Return the (X, Y) coordinate for the center point of the cell that contains the specified text.  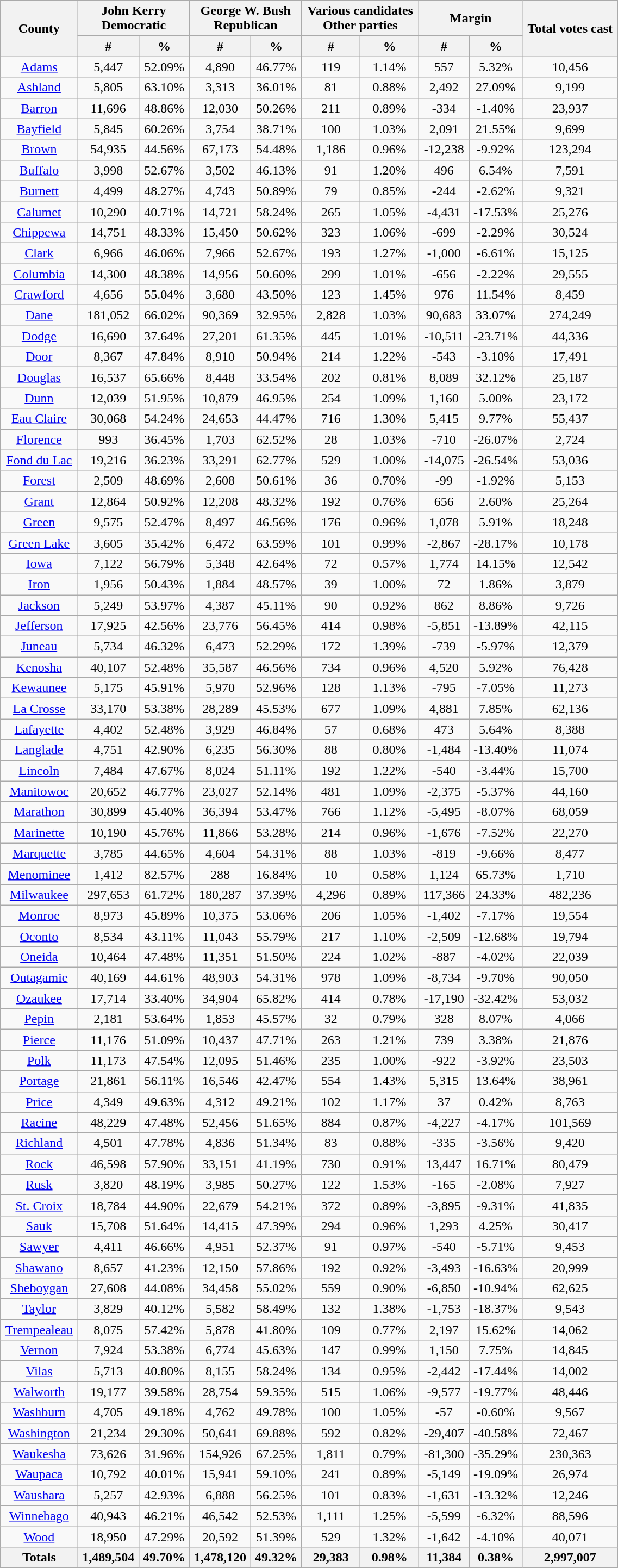
17,925 (108, 626)
42.47% (276, 1081)
297,653 (108, 895)
1.17% (390, 1102)
147 (331, 1350)
13.64% (496, 1081)
40.01% (164, 1474)
1,811 (331, 1454)
-5.37% (496, 791)
47.84% (164, 357)
3,829 (108, 1309)
33,170 (108, 709)
Buffalo (39, 170)
25,187 (570, 377)
4,520 (445, 667)
6,472 (220, 543)
46.13% (276, 170)
30,899 (108, 812)
4,402 (108, 729)
265 (331, 212)
Various candidatesOther parties (360, 18)
-2,442 (445, 1371)
24,653 (220, 419)
224 (331, 957)
52.47% (164, 522)
11,173 (108, 1061)
3,985 (220, 1185)
299 (331, 274)
8,089 (445, 377)
4,411 (108, 1247)
-5.71% (496, 1247)
51.95% (164, 398)
Taylor (39, 1309)
-8,734 (445, 978)
15,708 (108, 1226)
3,820 (108, 1185)
6,888 (220, 1495)
3,879 (570, 584)
21,861 (108, 1081)
45.11% (276, 605)
16.71% (496, 1164)
26,974 (570, 1474)
20,592 (220, 1536)
-9.66% (496, 853)
7,591 (570, 170)
0.80% (390, 750)
5,153 (570, 481)
119 (331, 67)
-57 (445, 1412)
14,415 (220, 1226)
35,587 (220, 667)
53.47% (276, 812)
12,379 (570, 647)
10,290 (108, 212)
48,446 (570, 1392)
32.12% (496, 377)
Manitowoc (39, 791)
2,828 (331, 315)
12,542 (570, 563)
Grant (39, 501)
60.26% (164, 129)
81 (331, 88)
30,068 (108, 419)
51.09% (164, 1040)
Fond du Lac (39, 460)
193 (331, 253)
40.80% (164, 1371)
51.11% (276, 771)
54.21% (276, 1205)
13,447 (445, 1164)
Door (39, 357)
56.45% (276, 626)
2,724 (570, 439)
8,388 (570, 729)
515 (331, 1392)
1.86% (496, 584)
38.71% (276, 129)
49.21% (276, 1102)
Kewaunee (39, 688)
57 (331, 729)
51.50% (276, 957)
4,387 (220, 605)
45.89% (164, 915)
Clark (39, 253)
2,492 (445, 88)
1,412 (108, 874)
12,208 (220, 501)
1,111 (331, 1516)
53.28% (276, 833)
-9.31% (496, 1205)
25,276 (570, 212)
3.38% (496, 1040)
52,456 (220, 1123)
Lincoln (39, 771)
11,866 (220, 833)
9,575 (108, 522)
40,169 (108, 978)
49.63% (164, 1102)
-10.94% (496, 1288)
445 (331, 336)
17,714 (108, 999)
Green Lake (39, 543)
Forest (39, 481)
5,734 (108, 647)
2,608 (220, 481)
53,032 (570, 999)
Chippewa (39, 232)
-1.40% (496, 108)
33.07% (496, 315)
67,173 (220, 150)
123,294 (570, 150)
5,249 (108, 605)
Price (39, 1102)
202 (331, 377)
Jefferson (39, 626)
5,713 (108, 1371)
52.29% (276, 647)
65.82% (276, 999)
0.68% (390, 729)
33,151 (220, 1164)
554 (331, 1081)
21,876 (570, 1040)
36 (331, 481)
37 (445, 1102)
Green (39, 522)
7,122 (108, 563)
55.02% (276, 1288)
-819 (445, 853)
-3.56% (496, 1143)
79 (331, 191)
8,459 (570, 295)
1,293 (445, 1226)
47.54% (164, 1061)
54,935 (108, 150)
Monroe (39, 915)
3,754 (220, 129)
48.19% (164, 1185)
Richland (39, 1143)
12,246 (570, 1495)
14.15% (496, 563)
48,229 (108, 1123)
-29,407 (445, 1433)
24.33% (496, 895)
8,497 (220, 522)
48.33% (164, 232)
0.90% (390, 1288)
40.71% (164, 212)
37.64% (164, 336)
Sheboygan (39, 1288)
263 (331, 1040)
48.69% (164, 481)
6,473 (220, 647)
1.13% (390, 688)
Iowa (39, 563)
Trempealeau (39, 1330)
-6.61% (496, 253)
42.64% (276, 563)
117,366 (445, 895)
-165 (445, 1185)
50.61% (276, 481)
2,997,007 (570, 1557)
22,039 (570, 957)
3,502 (220, 170)
Pierce (39, 1040)
4,705 (108, 1412)
27,608 (108, 1288)
23,027 (220, 791)
42.56% (164, 626)
44.56% (164, 150)
65.73% (496, 874)
Waupaca (39, 1474)
14,300 (108, 274)
1.38% (390, 1309)
211 (331, 108)
Brown (39, 150)
4,881 (445, 709)
2,197 (445, 1330)
46.95% (276, 398)
4,751 (108, 750)
-99 (445, 481)
0.97% (390, 1247)
-13.89% (496, 626)
0.70% (390, 481)
3,680 (220, 295)
23,937 (570, 108)
132 (331, 1309)
Racine (39, 1123)
1.10% (390, 936)
323 (331, 232)
-5,599 (445, 1516)
7.85% (496, 709)
4,349 (108, 1102)
2.60% (496, 501)
3,998 (108, 170)
63.10% (164, 88)
-3.92% (496, 1061)
45.53% (276, 709)
County (39, 28)
55.79% (276, 936)
32 (331, 1019)
3,785 (108, 853)
8,075 (108, 1330)
Walworth (39, 1392)
46,542 (220, 1516)
45.91% (164, 688)
41.23% (164, 1268)
4.25% (496, 1226)
1.20% (390, 170)
50,641 (220, 1433)
Oneida (39, 957)
80,479 (570, 1164)
15,125 (570, 253)
7,484 (108, 771)
10 (331, 874)
-2.22% (496, 274)
62.77% (276, 460)
-1.92% (496, 481)
51.46% (276, 1061)
0.95% (390, 1371)
66.02% (164, 315)
-887 (445, 957)
39.58% (164, 1392)
53.97% (164, 605)
Rusk (39, 1185)
-1,484 (445, 750)
10,464 (108, 957)
Crawford (39, 295)
63.59% (276, 543)
5.32% (496, 67)
18,950 (108, 1536)
1.45% (390, 295)
Eau Claire (39, 419)
44,160 (570, 791)
88,596 (570, 1516)
14,956 (220, 274)
George W. BushRepublican (246, 18)
5,175 (108, 688)
9.77% (496, 419)
Sauk (39, 1226)
5,878 (220, 1330)
36.23% (164, 460)
52.09% (164, 67)
8,657 (108, 1268)
11,043 (220, 936)
45.57% (276, 1019)
53.64% (164, 1019)
57.90% (164, 1164)
34,904 (220, 999)
10,375 (220, 915)
-739 (445, 647)
1,124 (445, 874)
90,050 (570, 978)
217 (331, 936)
28,754 (220, 1392)
42,115 (570, 626)
90 (331, 605)
1.21% (390, 1040)
101,569 (570, 1123)
14,845 (570, 1350)
656 (445, 501)
50.26% (276, 108)
14,062 (570, 1330)
6,966 (108, 253)
12,095 (220, 1061)
44.47% (276, 419)
56.25% (276, 1495)
51.65% (276, 1123)
8.86% (496, 605)
-13.32% (496, 1495)
288 (220, 874)
67.25% (276, 1454)
Milwaukee (39, 895)
56.79% (164, 563)
Winnebago (39, 1516)
-26.07% (496, 439)
11.54% (496, 295)
11,384 (445, 1557)
28,289 (220, 709)
44.08% (164, 1288)
3,929 (220, 729)
42.90% (164, 750)
-244 (445, 191)
-17.44% (496, 1371)
Dunn (39, 398)
32.95% (276, 315)
9,726 (570, 605)
La Crosse (39, 709)
48.27% (164, 191)
-0.60% (496, 1412)
-335 (445, 1143)
241 (331, 1474)
-7.52% (496, 833)
36.01% (276, 88)
11,351 (220, 957)
-5,851 (445, 626)
5,257 (108, 1495)
-28.17% (496, 543)
Dodge (39, 336)
30,417 (570, 1226)
8,367 (108, 357)
St. Croix (39, 1205)
3,313 (220, 88)
Calumet (39, 212)
36,394 (220, 812)
14,002 (570, 1371)
7.75% (496, 1350)
27.09% (496, 88)
Ashland (39, 88)
6,235 (220, 750)
48.38% (164, 274)
46,598 (108, 1164)
72,467 (570, 1433)
82.57% (164, 874)
3,605 (108, 543)
0.57% (390, 563)
274,249 (570, 315)
-3,493 (445, 1268)
9,321 (570, 191)
45.76% (164, 833)
29,383 (331, 1557)
44.90% (164, 1205)
716 (331, 419)
-9,577 (445, 1392)
5.92% (496, 667)
Burnett (39, 191)
15,941 (220, 1474)
-35.29% (496, 1454)
Totals (39, 1557)
33.40% (164, 999)
40.12% (164, 1309)
27,201 (220, 336)
481 (331, 791)
29,555 (570, 274)
-3,895 (445, 1205)
10,190 (108, 833)
7,927 (570, 1185)
-19.77% (496, 1392)
-543 (445, 357)
59.35% (276, 1392)
4,951 (220, 1247)
-6.32% (496, 1516)
50.62% (276, 232)
1.27% (390, 253)
11,074 (570, 750)
1.25% (390, 1516)
23,503 (570, 1061)
176 (331, 522)
1,774 (445, 563)
46.32% (164, 647)
12,039 (108, 398)
-7.05% (496, 688)
8,477 (570, 853)
0.83% (390, 1495)
1.02% (390, 957)
9,453 (570, 1247)
-795 (445, 688)
40,943 (108, 1516)
22,270 (570, 833)
15,450 (220, 232)
21,234 (108, 1433)
45.40% (164, 812)
592 (331, 1433)
48,903 (220, 978)
4,656 (108, 295)
39 (331, 584)
-2.08% (496, 1185)
16.84% (276, 874)
46.06% (164, 253)
50.60% (276, 274)
20,652 (108, 791)
Oconto (39, 936)
5,845 (108, 129)
Marathon (39, 812)
59.10% (276, 1474)
0.42% (496, 1102)
9,543 (570, 1309)
-2,375 (445, 791)
862 (445, 605)
11,696 (108, 108)
55,437 (570, 419)
54.48% (276, 150)
1,150 (445, 1350)
5,970 (220, 688)
5,348 (220, 563)
50.92% (164, 501)
33,291 (220, 460)
Lafayette (39, 729)
38,961 (570, 1081)
69.88% (276, 1433)
29.30% (164, 1433)
37.39% (276, 895)
0.85% (390, 191)
Margin (471, 18)
23,172 (570, 398)
44,336 (570, 336)
0.38% (496, 1557)
62.52% (276, 439)
47.39% (276, 1226)
Pepin (39, 1019)
Marinette (39, 833)
-334 (445, 108)
8.07% (496, 1019)
Kenosha (39, 667)
9,420 (570, 1143)
2,091 (445, 129)
766 (331, 812)
-4,431 (445, 212)
-4.10% (496, 1536)
31.96% (164, 1454)
677 (331, 709)
7,966 (220, 253)
496 (445, 170)
4,312 (220, 1102)
4,499 (108, 191)
Jackson (39, 605)
Sawyer (39, 1247)
51.39% (276, 1536)
10,437 (220, 1040)
8,155 (220, 1371)
51.64% (164, 1226)
1,160 (445, 398)
4,296 (331, 895)
1.14% (390, 67)
122 (331, 1185)
1,489,504 (108, 1557)
12,150 (220, 1268)
-10,511 (445, 336)
6,774 (220, 1350)
235 (331, 1061)
5,415 (445, 419)
51.34% (276, 1143)
22,679 (220, 1205)
10,178 (570, 543)
4,501 (108, 1143)
52.37% (276, 1247)
49.32% (276, 1557)
0.87% (390, 1123)
6.54% (496, 170)
15,700 (570, 771)
1.43% (390, 1081)
181,052 (108, 315)
482,236 (570, 895)
-4,227 (445, 1123)
206 (331, 915)
180,287 (220, 895)
-18.37% (496, 1309)
44.65% (164, 853)
49.70% (164, 1557)
Washington (39, 1433)
Columbia (39, 274)
5.00% (496, 398)
20,999 (570, 1268)
1,853 (220, 1019)
10,792 (108, 1474)
90,683 (445, 315)
49.78% (276, 1412)
28 (331, 439)
19,177 (108, 1392)
-5,495 (445, 812)
-81,300 (445, 1454)
50.94% (276, 357)
41,835 (570, 1205)
62,625 (570, 1288)
-2.29% (496, 232)
Marquette (39, 853)
10,879 (220, 398)
Shawano (39, 1268)
172 (331, 647)
73,626 (108, 1454)
294 (331, 1226)
40,107 (108, 667)
0.58% (390, 874)
-8.07% (496, 812)
-19.09% (496, 1474)
1.53% (390, 1185)
328 (445, 1019)
993 (108, 439)
Polk (39, 1061)
61.35% (276, 336)
68,059 (570, 812)
123 (331, 295)
16,537 (108, 377)
35.42% (164, 543)
Dane (39, 315)
49.18% (164, 1412)
0.77% (390, 1330)
4,604 (220, 853)
Ozaukee (39, 999)
14,751 (108, 232)
109 (331, 1330)
Outagamie (39, 978)
559 (331, 1288)
1.32% (390, 1536)
18,248 (570, 522)
Juneau (39, 647)
23,776 (220, 626)
1,956 (108, 584)
Waushara (39, 1495)
-1,753 (445, 1309)
52.14% (276, 791)
18,784 (108, 1205)
Barron (39, 108)
-16.63% (496, 1268)
44.61% (164, 978)
1,186 (331, 150)
43.11% (164, 936)
-5.97% (496, 647)
Washburn (39, 1412)
33.54% (276, 377)
36.45% (164, 439)
1,478,120 (220, 1557)
1.30% (390, 419)
15.62% (496, 1330)
4,836 (220, 1143)
-12.68% (496, 936)
52.96% (276, 688)
2,181 (108, 1019)
-32.42% (496, 999)
16,546 (220, 1081)
154,926 (220, 1454)
45.63% (276, 1350)
Menominee (39, 874)
57.42% (164, 1330)
5.91% (496, 522)
0.82% (390, 1433)
56.30% (276, 750)
21.55% (496, 129)
52.53% (276, 1516)
734 (331, 667)
Douglas (39, 377)
4,743 (220, 191)
57.86% (276, 1268)
-4.17% (496, 1123)
83 (331, 1143)
-2,867 (445, 543)
46.66% (164, 1247)
-12,238 (445, 150)
134 (331, 1371)
50.43% (164, 584)
5,315 (445, 1081)
54.24% (164, 419)
254 (331, 398)
-14,075 (445, 460)
-4.02% (496, 957)
-3.10% (496, 357)
50.27% (276, 1185)
5.64% (496, 729)
46.84% (276, 729)
John KerryDemocratic (134, 18)
-23.71% (496, 336)
739 (445, 1040)
884 (331, 1123)
9,567 (570, 1412)
-2,509 (445, 936)
10,456 (570, 67)
14,721 (220, 212)
Wood (39, 1536)
978 (331, 978)
-1,642 (445, 1536)
5,582 (220, 1309)
19,554 (570, 915)
90,369 (220, 315)
42.93% (164, 1495)
-5,149 (445, 1474)
12,864 (108, 501)
0.78% (390, 999)
65.66% (164, 377)
58.49% (276, 1309)
25,264 (570, 501)
48.32% (276, 501)
1,703 (220, 439)
53.06% (276, 915)
48.86% (164, 108)
8,534 (108, 936)
-7.17% (496, 915)
4,890 (220, 67)
47.71% (276, 1040)
5,805 (108, 88)
0.76% (390, 501)
-3.44% (496, 771)
47.67% (164, 771)
8,763 (570, 1102)
46.21% (164, 1516)
Adams (39, 67)
-17,190 (445, 999)
Iron (39, 584)
-1,402 (445, 915)
-17.53% (496, 212)
8,973 (108, 915)
7,924 (108, 1350)
Florence (39, 439)
-699 (445, 232)
30,524 (570, 232)
12,030 (220, 108)
19,794 (570, 936)
-656 (445, 274)
41.19% (276, 1164)
43.50% (276, 295)
Bayfield (39, 129)
62,136 (570, 709)
56.11% (164, 1081)
557 (445, 67)
8,448 (220, 377)
4,066 (570, 1019)
53,036 (570, 460)
-9.70% (496, 978)
9,699 (570, 129)
47.29% (164, 1536)
Vilas (39, 1371)
Waukesha (39, 1454)
8,910 (220, 357)
102 (331, 1102)
473 (445, 729)
11,273 (570, 688)
730 (331, 1164)
48.57% (276, 584)
Langlade (39, 750)
2,509 (108, 481)
17,491 (570, 357)
-710 (445, 439)
-1,631 (445, 1495)
Rock (39, 1164)
16,690 (108, 336)
19,216 (108, 460)
372 (331, 1205)
128 (331, 688)
976 (445, 295)
41.80% (276, 1330)
4,762 (220, 1412)
-9.92% (496, 150)
34,458 (220, 1288)
-922 (445, 1061)
50.89% (276, 191)
Total votes cast (570, 28)
5,447 (108, 67)
Vernon (39, 1350)
-2.62% (496, 191)
-6,850 (445, 1288)
-1,676 (445, 833)
230,363 (570, 1454)
0.91% (390, 1164)
-13.40% (496, 750)
55.04% (164, 295)
76,428 (570, 667)
1,884 (220, 584)
40,071 (570, 1536)
1.39% (390, 647)
61.72% (164, 895)
8,024 (220, 771)
-1,000 (445, 253)
-26.54% (496, 460)
47.78% (164, 1143)
1,710 (570, 874)
Portage (39, 1081)
9,199 (570, 88)
1.12% (390, 812)
11,176 (108, 1040)
1,078 (445, 522)
0.81% (390, 377)
-40.58% (496, 1433)
